From the cell containing the given text, extract its center point as [x, y] coordinate. 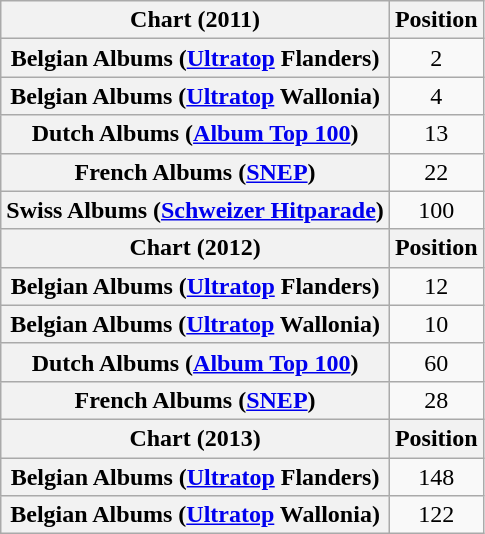
22 [436, 172]
13 [436, 134]
28 [436, 400]
Chart (2013) [196, 438]
Swiss Albums (Schweizer Hitparade) [196, 210]
10 [436, 324]
100 [436, 210]
148 [436, 477]
122 [436, 515]
Chart (2011) [196, 20]
Chart (2012) [196, 248]
12 [436, 286]
4 [436, 96]
60 [436, 362]
2 [436, 58]
